Extract the (X, Y) coordinate from the center of the cell holding the provided text.  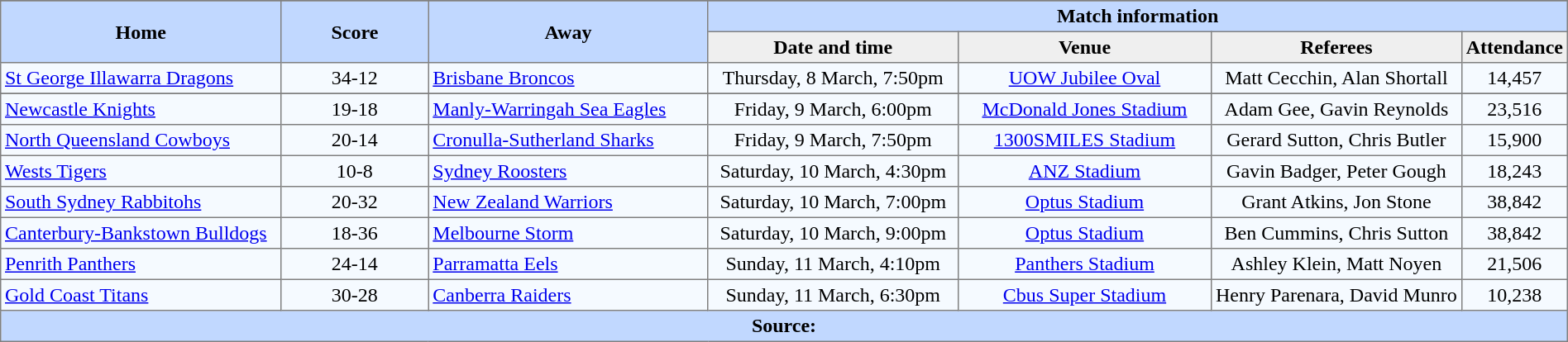
Penrith Panthers (141, 264)
34-12 (355, 78)
Canterbury-Bankstown Bulldogs (141, 233)
Ben Cummins, Chris Sutton (1336, 233)
New Zealand Warriors (568, 202)
Home (141, 31)
ANZ Stadium (1084, 171)
18,243 (1514, 171)
30-28 (355, 295)
Match information (1138, 17)
Cronulla-Sutherland Sharks (568, 140)
20-14 (355, 140)
Referees (1336, 47)
Thursday, 8 March, 7:50pm (834, 78)
Matt Cecchin, Alan Shortall (1336, 78)
Canberra Raiders (568, 295)
20-32 (355, 202)
10,238 (1514, 295)
Friday, 9 March, 7:50pm (834, 140)
Newcastle Knights (141, 109)
Wests Tigers (141, 171)
Saturday, 10 March, 9:00pm (834, 233)
Score (355, 31)
McDonald Jones Stadium (1084, 109)
Henry Parenara, David Munro (1336, 295)
10-8 (355, 171)
Brisbane Broncos (568, 78)
15,900 (1514, 140)
Parramatta Eels (568, 264)
Venue (1084, 47)
Sunday, 11 March, 6:30pm (834, 295)
Adam Gee, Gavin Reynolds (1336, 109)
Date and time (834, 47)
18-36 (355, 233)
UOW Jubilee Oval (1084, 78)
Saturday, 10 March, 4:30pm (834, 171)
23,516 (1514, 109)
Away (568, 31)
14,457 (1514, 78)
Sunday, 11 March, 4:10pm (834, 264)
North Queensland Cowboys (141, 140)
Attendance (1514, 47)
21,506 (1514, 264)
South Sydney Rabbitohs (141, 202)
19-18 (355, 109)
Manly-Warringah Sea Eagles (568, 109)
Sydney Roosters (568, 171)
Gerard Sutton, Chris Butler (1336, 140)
24-14 (355, 264)
Friday, 9 March, 6:00pm (834, 109)
Gavin Badger, Peter Gough (1336, 171)
Cbus Super Stadium (1084, 295)
Melbourne Storm (568, 233)
Panthers Stadium (1084, 264)
Grant Atkins, Jon Stone (1336, 202)
St George Illawarra Dragons (141, 78)
Source: (784, 326)
Ashley Klein, Matt Noyen (1336, 264)
Gold Coast Titans (141, 295)
1300SMILES Stadium (1084, 140)
Saturday, 10 March, 7:00pm (834, 202)
